Capture the cell that displays the provided text and extract its (X, Y) central coordinate. 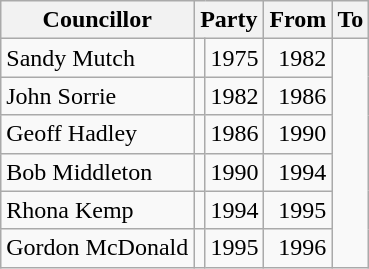
1975 (234, 58)
Councillor (98, 20)
1996 (298, 248)
Rhona Kemp (98, 210)
Geoff Hadley (98, 134)
To (350, 20)
Bob Middleton (98, 172)
From (298, 20)
Sandy Mutch (98, 58)
Party (229, 20)
Gordon McDonald (98, 248)
John Sorrie (98, 96)
